Extract the (x, y) coordinate from the center of the cell holding the provided text.  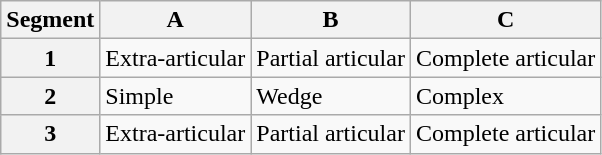
2 (50, 96)
Complex (505, 96)
3 (50, 134)
A (176, 20)
Wedge (331, 96)
Segment (50, 20)
C (505, 20)
Simple (176, 96)
B (331, 20)
1 (50, 58)
